For the text-containing cell, return its midpoint in [X, Y] coordinate format. 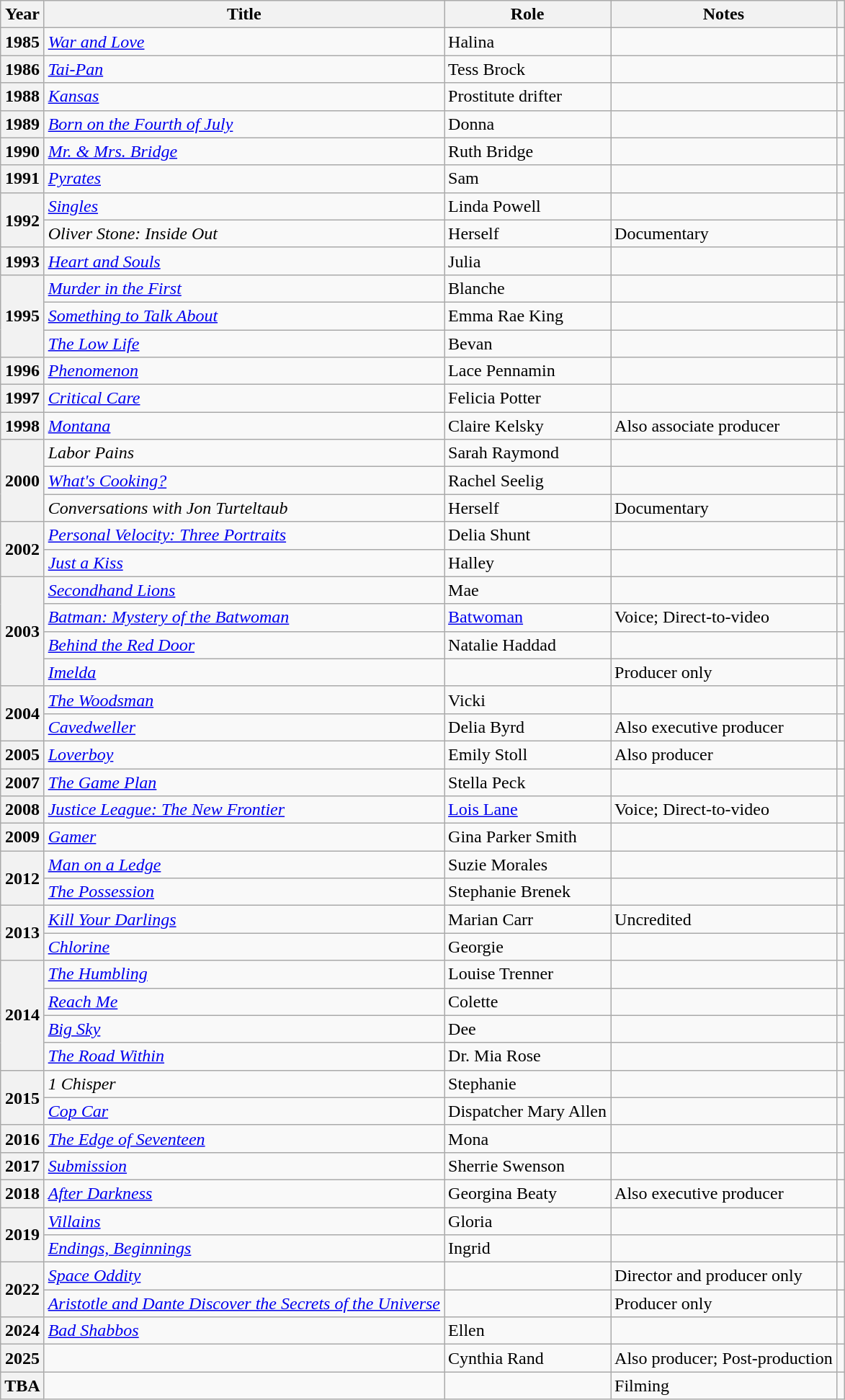
Julia [527, 261]
1995 [22, 316]
Tess Brock [527, 69]
2018 [22, 1193]
2025 [22, 1358]
Stella Peck [527, 782]
Stephanie [527, 1084]
Kill Your Darlings [243, 919]
1992 [22, 220]
1986 [22, 69]
Just a Kiss [243, 563]
Rachel Seelig [527, 481]
The Road Within [243, 1056]
Title [243, 14]
Gloria [527, 1221]
2016 [22, 1138]
Delia Byrd [527, 727]
Role [527, 14]
Reach Me [243, 1002]
Dispatcher Mary Allen [527, 1111]
Director and producer only [724, 1276]
Justice League: The New Frontier [243, 810]
Batman: Mystery of the Batwoman [243, 617]
Mona [527, 1138]
Loverboy [243, 754]
2004 [22, 713]
1988 [22, 97]
Donna [527, 124]
Bad Shabbos [243, 1331]
Murder in the First [243, 288]
Phenomenon [243, 371]
TBA [22, 1386]
Emily Stoll [527, 754]
1 Chisper [243, 1084]
Bevan [527, 344]
2003 [22, 631]
Endings, Beginnings [243, 1249]
Dr. Mia Rose [527, 1056]
After Darkness [243, 1193]
War and Love [243, 42]
Mr. & Mrs. Bridge [243, 151]
What's Cooking? [243, 481]
Georgina Beaty [527, 1193]
2008 [22, 810]
Man on a Ledge [243, 865]
Critical Care [243, 398]
Chlorine [243, 947]
Colette [527, 1002]
Sam [527, 179]
The Game Plan [243, 782]
2007 [22, 782]
2013 [22, 933]
Space Oddity [243, 1276]
Ingrid [527, 1249]
Dee [527, 1029]
2000 [22, 481]
Halina [527, 42]
1989 [22, 124]
2015 [22, 1097]
Year [22, 14]
Conversations with Jon Turteltaub [243, 508]
Lace Pennamin [527, 371]
1990 [22, 151]
Vicki [527, 700]
Cop Car [243, 1111]
Montana [243, 426]
2019 [22, 1235]
2009 [22, 837]
Aristotle and Dante Discover the Secrets of the Universe [243, 1303]
The Woodsman [243, 700]
Natalie Haddad [527, 645]
The Humbling [243, 974]
Delia Shunt [527, 535]
Villains [243, 1221]
Emma Rae King [527, 316]
2022 [22, 1290]
2002 [22, 549]
Heart and Souls [243, 261]
Linda Powell [527, 206]
1993 [22, 261]
Uncredited [724, 919]
Sarah Raymond [527, 453]
Singles [243, 206]
Lois Lane [527, 810]
The Possession [243, 892]
Submission [243, 1166]
Ruth Bridge [527, 151]
The Edge of Seventeen [243, 1138]
Something to Talk About [243, 316]
Notes [724, 14]
Prostitute drifter [527, 97]
Oliver Stone: Inside Out [243, 233]
2005 [22, 754]
Batwoman [527, 617]
1991 [22, 179]
Pyrates [243, 179]
Secondhand Lions [243, 590]
Imelda [243, 672]
Louise Trenner [527, 974]
Mae [527, 590]
1998 [22, 426]
Stephanie Brenek [527, 892]
Ellen [527, 1331]
Marian Carr [527, 919]
Blanche [527, 288]
1985 [22, 42]
Behind the Red Door [243, 645]
Felicia Potter [527, 398]
2017 [22, 1166]
Born on the Fourth of July [243, 124]
Gina Parker Smith [527, 837]
1997 [22, 398]
Labor Pains [243, 453]
Halley [527, 563]
2024 [22, 1331]
Cavedweller [243, 727]
Tai-Pan [243, 69]
Cynthia Rand [527, 1358]
Kansas [243, 97]
Filming [724, 1386]
2014 [22, 1015]
1996 [22, 371]
2012 [22, 878]
Gamer [243, 837]
Also producer [724, 754]
Suzie Morales [527, 865]
Also associate producer [724, 426]
Sherrie Swenson [527, 1166]
Georgie [527, 947]
Claire Kelsky [527, 426]
Also producer; Post-production [724, 1358]
Personal Velocity: Three Portraits [243, 535]
Big Sky [243, 1029]
The Low Life [243, 344]
